Capture the cell that displays the provided text and extract its (X, Y) central coordinate. 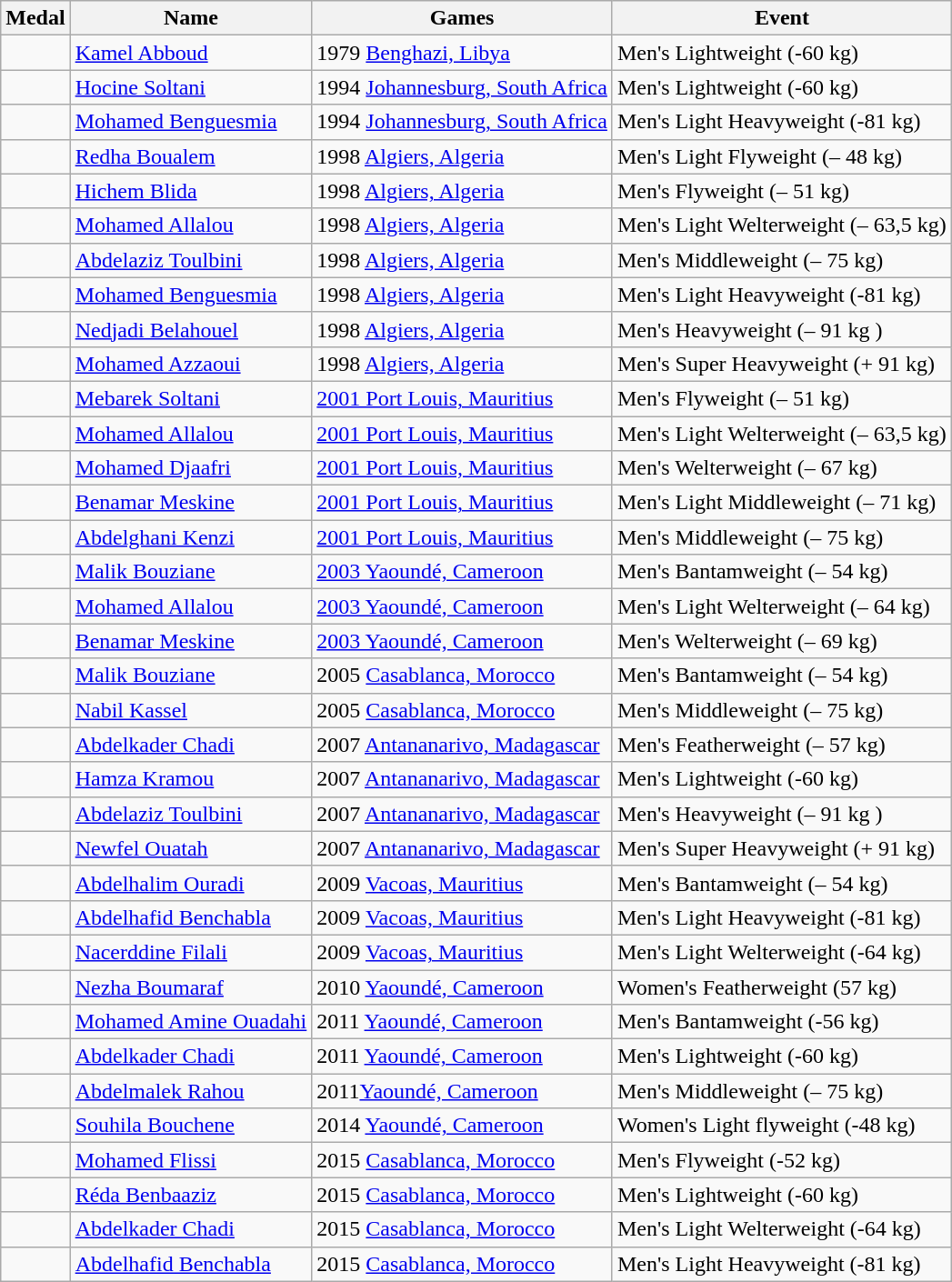
Medal (35, 18)
Mebarek Soltani (191, 398)
Redha Boualem (191, 156)
Kamel Abboud (191, 53)
Men's Light Welterweight (– 64 kg) (782, 606)
1979 Benghazi, Libya (462, 53)
Men's Bantamweight (-56 kg) (782, 1022)
Nezha Boumaraf (191, 987)
Réda Benbaaziz (191, 1195)
Mohamed Amine Ouadahi (191, 1022)
Men's Flyweight (-52 kg) (782, 1160)
Hichem Blida (191, 191)
Games (462, 18)
2011Yaoundé, Cameroon (462, 1091)
Abdelhalim Ouradi (191, 883)
Nedjadi Belahouel (191, 329)
Nabil Kassel (191, 710)
Abdelghani Kenzi (191, 537)
Name (191, 18)
Nacerddine Filali (191, 952)
Men's Featherweight (– 57 kg) (782, 745)
Mohamed Djaafri (191, 468)
Newfel Ouatah (191, 848)
Women's Light flyweight (-48 kg) (782, 1126)
Women's Featherweight (57 kg) (782, 987)
Event (782, 18)
2014 Yaoundé, Cameroon (462, 1126)
Hocine Soltani (191, 87)
Mohamed Flissi (191, 1160)
Men's Welterweight (– 67 kg) (782, 468)
Men's Light Flyweight (– 48 kg) (782, 156)
Hamza Kramou (191, 779)
2010 Yaoundé, Cameroon (462, 987)
Men's Light Middleweight (– 71 kg) (782, 503)
Mohamed Azzaoui (191, 364)
Souhila Bouchene (191, 1126)
Men's Welterweight (– 69 kg) (782, 641)
Abdelmalek Rahou (191, 1091)
